Search for the cell housing the specified text and yield its (x, y) center coordinate. 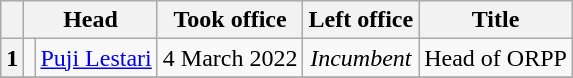
Head (90, 20)
Title (496, 20)
Head of ORPP (496, 58)
4 March 2022 (230, 58)
Incumbent (361, 58)
Left office (361, 20)
Took office (230, 20)
Puji Lestari (96, 58)
1 (12, 58)
